Find where the given text appears and provide that cell's center as (x, y) coordinate. 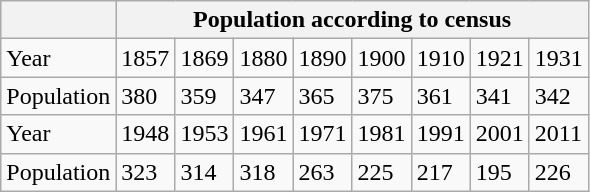
318 (264, 172)
380 (146, 96)
323 (146, 172)
263 (322, 172)
1910 (440, 58)
1961 (264, 134)
342 (558, 96)
1880 (264, 58)
365 (322, 96)
195 (500, 172)
359 (204, 96)
1981 (382, 134)
1991 (440, 134)
1931 (558, 58)
225 (382, 172)
361 (440, 96)
1948 (146, 134)
1971 (322, 134)
1890 (322, 58)
Population according to census (352, 20)
347 (264, 96)
375 (382, 96)
1953 (204, 134)
1900 (382, 58)
1869 (204, 58)
217 (440, 172)
2011 (558, 134)
1921 (500, 58)
2001 (500, 134)
341 (500, 96)
226 (558, 172)
1857 (146, 58)
314 (204, 172)
